Pinpoint the cell where the given text exists, returning its (x, y) midpoint coordinate. 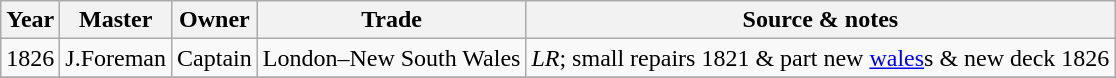
Captain (215, 58)
Year (30, 20)
Trade (392, 20)
Source & notes (820, 20)
London–New South Wales (392, 58)
Master (116, 20)
Owner (215, 20)
J.Foreman (116, 58)
1826 (30, 58)
LR; small repairs 1821 & part new waless & new deck 1826 (820, 58)
